From the cell containing the given text, extract its center point as [x, y] coordinate. 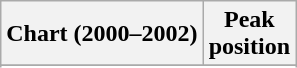
Chart (2000–2002) [102, 34]
Peakposition [249, 34]
